Return [x, y] of the center of cell containing provided text 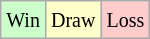
Loss [126, 20]
Draw [72, 20]
Win [24, 20]
